Find where the given text appears and provide that cell's center as (X, Y) coordinate. 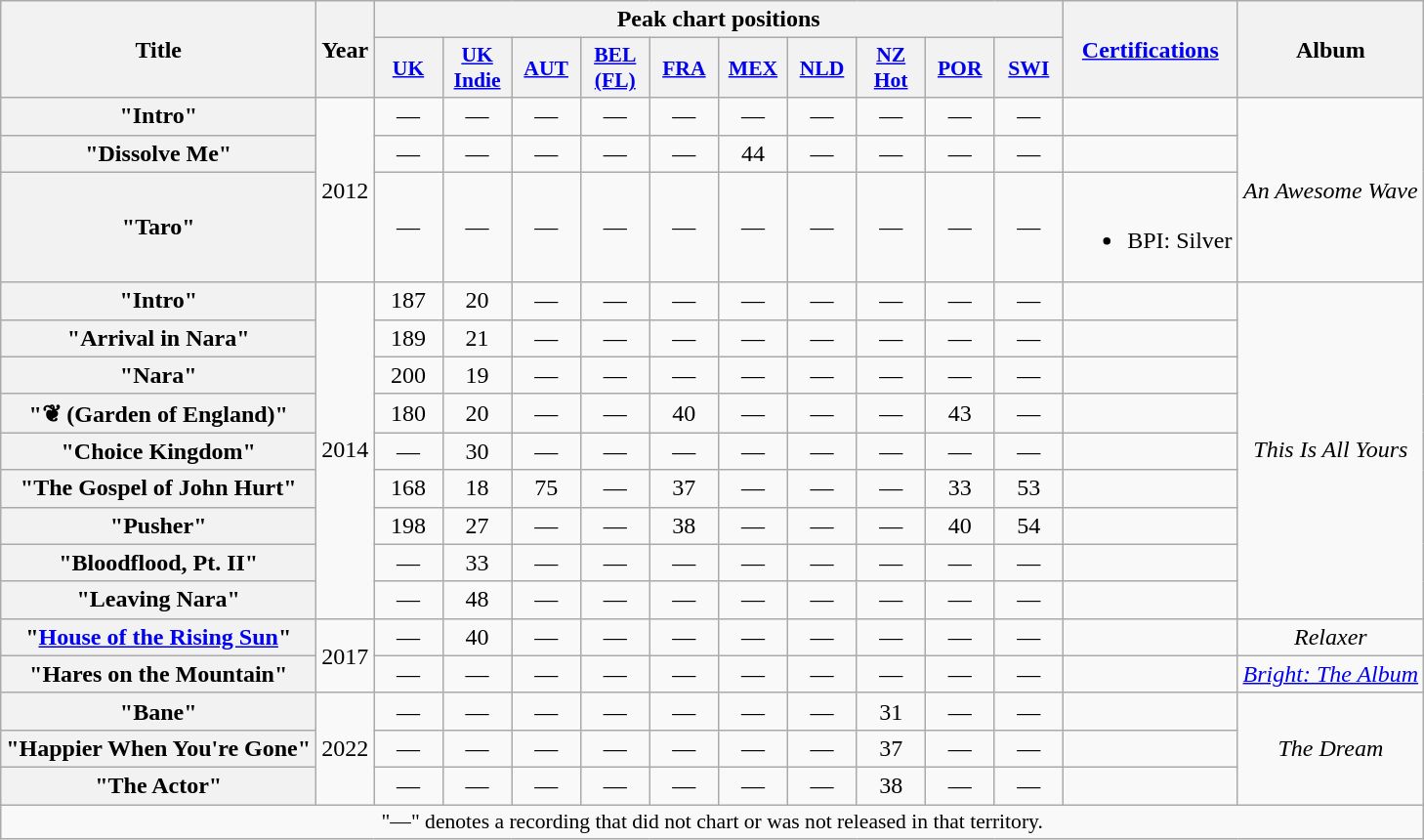
UK Indie (477, 68)
"Leaving Nara" (158, 600)
"Bloodflood, Pt. II" (158, 563)
The Dream (1330, 748)
2022 (346, 748)
200 (408, 375)
NLD (822, 68)
2012 (346, 189)
187 (408, 301)
189 (408, 338)
Bright: The Album (1330, 674)
"Pusher" (158, 525)
"Hares on the Mountain" (158, 674)
Relaxer (1330, 637)
SWI (1029, 68)
"Taro" (158, 227)
"Bane" (158, 711)
168 (408, 488)
53 (1029, 488)
54 (1029, 525)
FRA (684, 68)
"Choice Kingdom" (158, 451)
"Nara" (158, 375)
21 (477, 338)
POR (959, 68)
30 (477, 451)
An Awesome Wave (1330, 189)
31 (891, 711)
"The Gospel of John Hurt" (158, 488)
Peak chart positions (719, 20)
Album (1330, 49)
MEX (754, 68)
"Dissolve Me" (158, 153)
"Arrival in Nara" (158, 338)
UK (408, 68)
19 (477, 375)
AUT (547, 68)
"House of the Rising Sun" (158, 637)
48 (477, 600)
180 (408, 413)
18 (477, 488)
2014 (346, 450)
"The Actor" (158, 785)
2017 (346, 655)
75 (547, 488)
NZHot (891, 68)
Title (158, 49)
Certifications (1151, 49)
"Happier When You're Gone" (158, 748)
BPI: Silver (1151, 227)
BEL(FL) (615, 68)
Year (346, 49)
198 (408, 525)
"—" denotes a recording that did not chart or was not released in that territory. (713, 822)
"❦ (Garden of England)" (158, 413)
44 (754, 153)
This Is All Yours (1330, 450)
27 (477, 525)
43 (959, 413)
